Search for the cell housing the specified text and yield its (x, y) center coordinate. 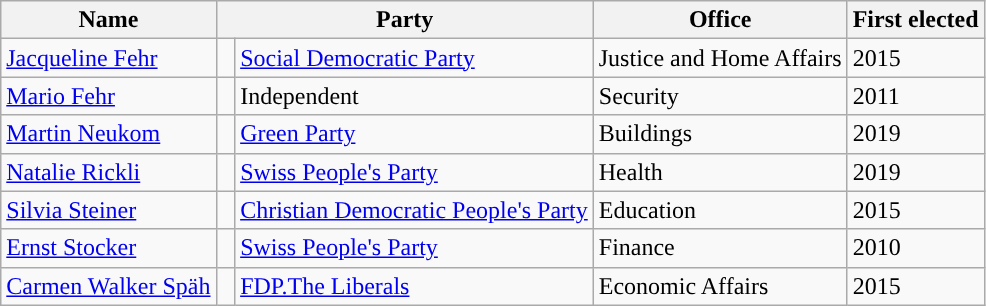
Security (720, 96)
Martin Neukom (108, 134)
Name (108, 20)
Office (720, 20)
Buildings (720, 134)
2011 (916, 96)
Silvia Steiner (108, 210)
Justice and Home Affairs (720, 58)
First elected (916, 20)
Independent (414, 96)
Green Party (414, 134)
Natalie Rickli (108, 172)
FDP.The Liberals (414, 286)
Party (404, 20)
Economic Affairs (720, 286)
Jacqueline Fehr (108, 58)
2010 (916, 248)
Finance (720, 248)
Education (720, 210)
Social Democratic Party (414, 58)
Ernst Stocker (108, 248)
Carmen Walker Späh (108, 286)
Mario Fehr (108, 96)
Health (720, 172)
Christian Democratic People's Party (414, 210)
